Return (x, y) of the center of cell containing provided text 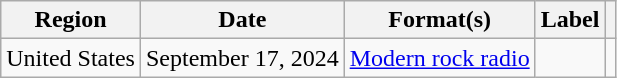
Date (242, 20)
Region (71, 20)
September 17, 2024 (242, 58)
Label (570, 20)
United States (71, 58)
Format(s) (440, 20)
Modern rock radio (440, 58)
